Pinpoint the cell where the given text exists, returning its [X, Y] midpoint coordinate. 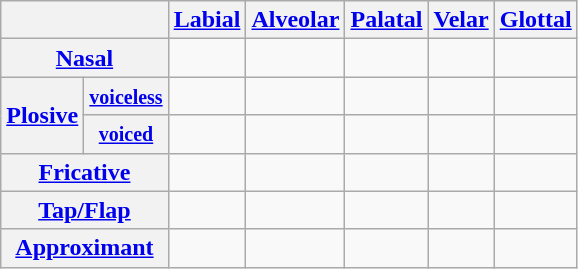
Labial [207, 20]
Velar [461, 20]
Glottal [536, 20]
Approximant [84, 248]
voiced [126, 134]
Fricative [84, 172]
Palatal [386, 20]
Plosive [42, 115]
voiceless [126, 96]
Tap/Flap [84, 210]
Alveolar [296, 20]
Nasal [84, 58]
